Determine the (x, y) coordinate at the center of the cell enclosing the given text.  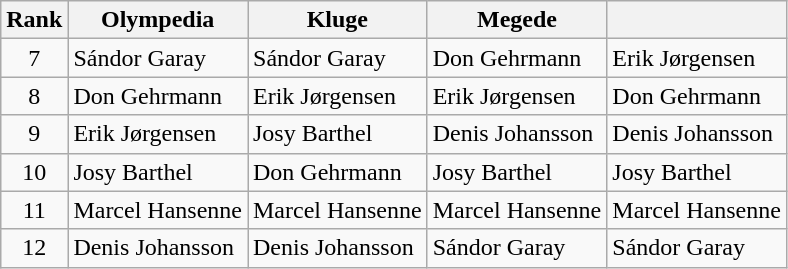
Kluge (338, 20)
Megede (517, 20)
Rank (34, 20)
9 (34, 134)
12 (34, 248)
Olympedia (158, 20)
10 (34, 172)
8 (34, 96)
11 (34, 210)
7 (34, 58)
